Determine the [X, Y] coordinate at the center of the cell enclosing the given text.  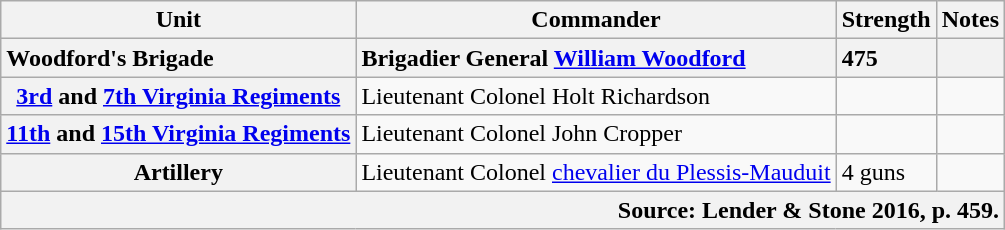
Commander [596, 20]
11th and 15th Virginia Regiments [178, 134]
3rd and 7th Virginia Regiments [178, 96]
Source: Lender & Stone 2016, p. 459. [503, 210]
Notes [970, 20]
Artillery [178, 172]
Brigadier General William Woodford [596, 58]
Strength [886, 20]
Lieutenant Colonel John Cropper [596, 134]
4 guns [886, 172]
Unit [178, 20]
475 [886, 58]
Lieutenant Colonel Holt Richardson [596, 96]
Woodford's Brigade [178, 58]
Lieutenant Colonel chevalier du Plessis-Mauduit [596, 172]
